Scan for the cell matching the given text and deliver its (X, Y) coordinate at center. 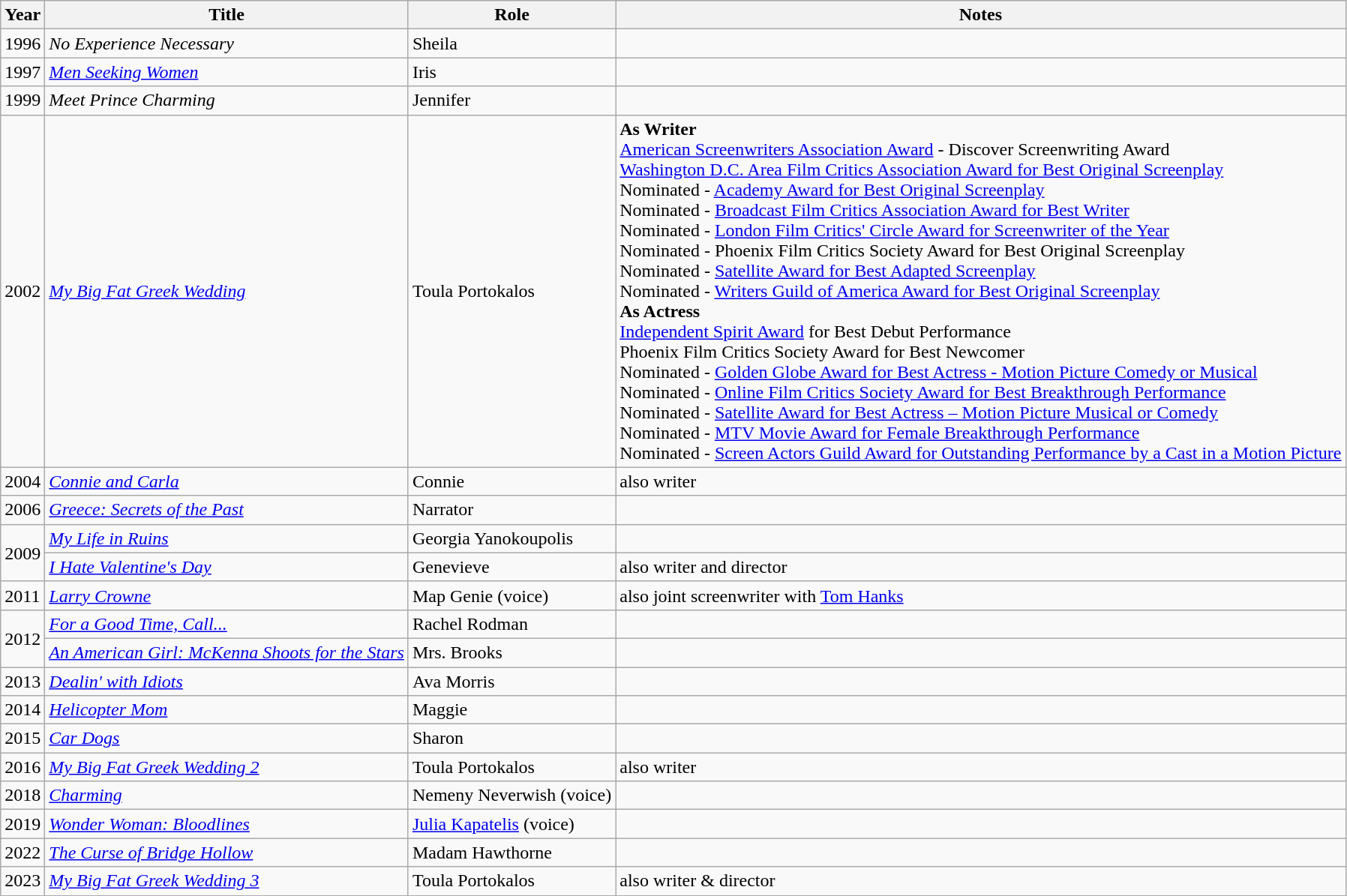
Role (511, 15)
Meet Prince Charming (226, 100)
Sharon (511, 739)
Nemeny Neverwish (voice) (511, 796)
Jennifer (511, 100)
1997 (22, 72)
also writer and director (981, 567)
2018 (22, 796)
The Curse of Bridge Hollow (226, 853)
Helicopter Mom (226, 710)
1999 (22, 100)
For a Good Time, Call... (226, 624)
Men Seeking Women (226, 72)
also joint screenwriter with Tom Hanks (981, 595)
2002 (22, 291)
Genevieve (511, 567)
Mrs. Brooks (511, 652)
Car Dogs (226, 739)
Sheila (511, 43)
Greece: Secrets of the Past (226, 510)
2012 (22, 638)
I Hate Valentine's Day (226, 567)
Maggie (511, 710)
2016 (22, 767)
2019 (22, 824)
An American Girl: McKenna Shoots for the Stars (226, 652)
Iris (511, 72)
Year (22, 15)
2015 (22, 739)
Narrator (511, 510)
also writer & director (981, 881)
Wonder Woman: Bloodlines (226, 824)
My Life in Ruins (226, 538)
My Big Fat Greek Wedding 3 (226, 881)
Larry Crowne (226, 595)
2004 (22, 481)
2014 (22, 710)
2013 (22, 682)
Rachel Rodman (511, 624)
Julia Kapatelis (voice) (511, 824)
Dealin' with Idiots (226, 682)
2011 (22, 595)
Map Genie (voice) (511, 595)
Madam Hawthorne (511, 853)
2009 (22, 553)
Title (226, 15)
My Big Fat Greek Wedding (226, 291)
Charming (226, 796)
Notes (981, 15)
Connie (511, 481)
2006 (22, 510)
Georgia Yanokoupolis (511, 538)
2022 (22, 853)
1996 (22, 43)
No Experience Necessary (226, 43)
Ava Morris (511, 682)
2023 (22, 881)
My Big Fat Greek Wedding 2 (226, 767)
Connie and Carla (226, 481)
